For the text-containing cell, return its midpoint in [X, Y] coordinate format. 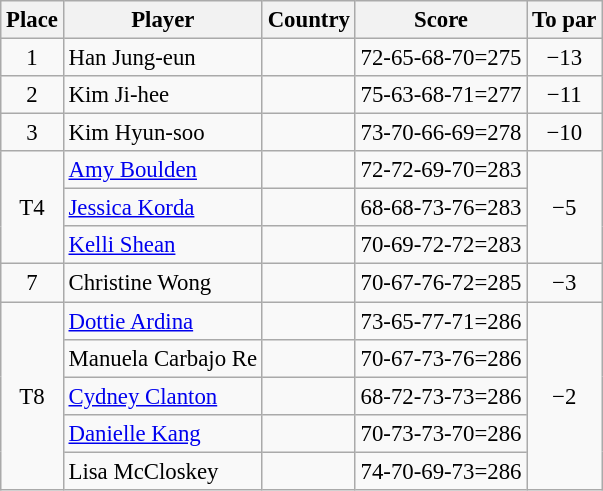
72-72-69-70=283 [441, 170]
To par [564, 20]
−2 [564, 396]
Danielle Kang [162, 433]
2 [32, 95]
70-67-76-72=285 [441, 283]
Kim Ji-hee [162, 95]
1 [32, 58]
−11 [564, 95]
73-65-77-71=286 [441, 321]
Kim Hyun-soo [162, 133]
Amy Boulden [162, 170]
Kelli Shean [162, 245]
−10 [564, 133]
68-68-73-76=283 [441, 208]
Player [162, 20]
70-73-73-70=286 [441, 433]
Jessica Korda [162, 208]
T4 [32, 208]
3 [32, 133]
Christine Wong [162, 283]
73-70-66-69=278 [441, 133]
Han Jung-eun [162, 58]
Country [308, 20]
−5 [564, 208]
75-63-68-71=277 [441, 95]
Manuela Carbajo Re [162, 358]
68-72-73-73=286 [441, 396]
70-69-72-72=283 [441, 245]
Score [441, 20]
Dottie Ardina [162, 321]
Lisa McCloskey [162, 471]
Cydney Clanton [162, 396]
T8 [32, 396]
7 [32, 283]
Place [32, 20]
−13 [564, 58]
72-65-68-70=275 [441, 58]
70-67-73-76=286 [441, 358]
74-70-69-73=286 [441, 471]
−3 [564, 283]
